Return (x, y) of the center of cell containing provided text 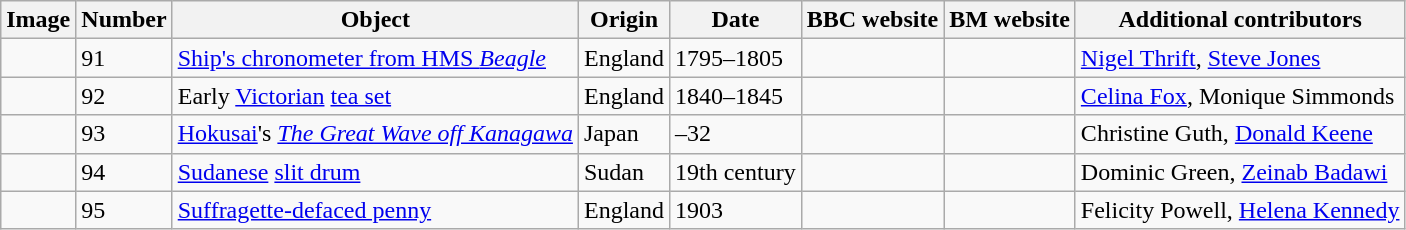
92 (124, 96)
Celina Fox, Monique Simmonds (1240, 96)
BBC website (872, 20)
1795–1805 (736, 58)
1903 (736, 210)
1840–1845 (736, 96)
Additional contributors (1240, 20)
Sudan (624, 172)
Japan (624, 134)
93 (124, 134)
91 (124, 58)
Hokusai's The Great Wave off Kanagawa (375, 134)
Ship's chronometer from HMS Beagle (375, 58)
Image (38, 20)
94 (124, 172)
Date (736, 20)
Object (375, 20)
Number (124, 20)
Origin (624, 20)
19th century (736, 172)
Christine Guth, Donald Keene (1240, 134)
Suffragette-defaced penny (375, 210)
BM website (1010, 20)
Felicity Powell, Helena Kennedy (1240, 210)
Dominic Green, Zeinab Badawi (1240, 172)
95 (124, 210)
Nigel Thrift, Steve Jones (1240, 58)
–32 (736, 134)
Early Victorian tea set (375, 96)
Sudanese slit drum (375, 172)
